Return the (X, Y) coordinate for the center point of the cell that contains the specified text.  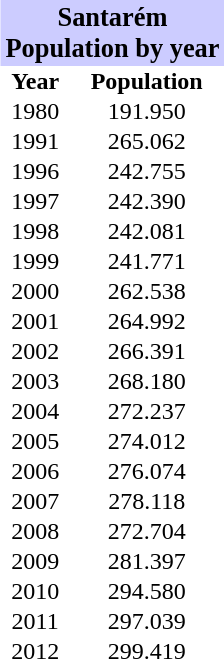
268.180 (146, 381)
264.992 (146, 321)
2004 (36, 411)
242.755 (146, 171)
1991 (36, 141)
265.062 (146, 141)
2003 (36, 381)
2000 (36, 291)
294.580 (146, 591)
2007 (36, 501)
262.538 (146, 291)
1997 (36, 201)
2009 (36, 561)
2006 (36, 471)
1980 (36, 111)
1999 (36, 261)
1996 (36, 171)
242.390 (146, 201)
2005 (36, 441)
191.950 (146, 111)
241.771 (146, 261)
1998 (36, 231)
276.074 (146, 471)
272.704 (146, 531)
Population (146, 81)
2002 (36, 351)
274.012 (146, 441)
SantarémPopulation by year (112, 33)
297.039 (146, 621)
Year (36, 81)
281.397 (146, 561)
2008 (36, 531)
2011 (36, 621)
2010 (36, 591)
242.081 (146, 231)
272.237 (146, 411)
2001 (36, 321)
278.118 (146, 501)
266.391 (146, 351)
